Extract the (x, y) coordinate from the center of the cell holding the provided text.  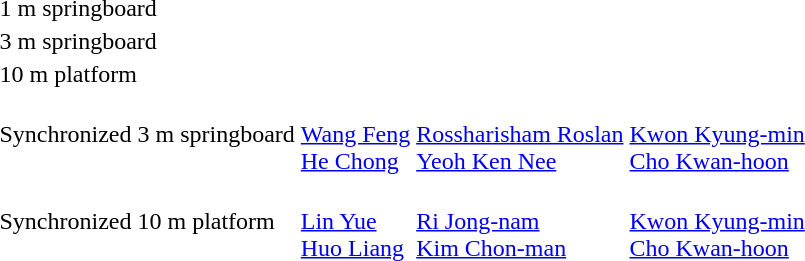
Rossharisham RoslanYeoh Ken Nee (520, 134)
Wang FengHe Chong (355, 134)
